Output the (X, Y) coordinate of the center of the cell containing the given text.  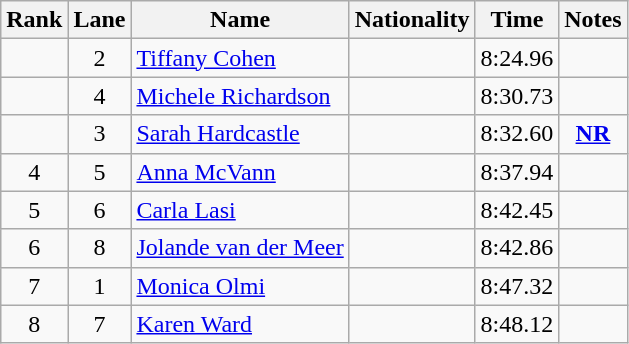
Lane (100, 20)
8:37.94 (517, 172)
Rank (34, 20)
Carla Lasi (240, 210)
2 (100, 58)
8:30.73 (517, 96)
Michele Richardson (240, 96)
Time (517, 20)
8:24.96 (517, 58)
Anna McVann (240, 172)
Nationality (412, 20)
8:47.32 (517, 286)
Monica Olmi (240, 286)
NR (593, 134)
Jolande van der Meer (240, 248)
8:48.12 (517, 324)
1 (100, 286)
Notes (593, 20)
8:42.45 (517, 210)
Sarah Hardcastle (240, 134)
Name (240, 20)
Tiffany Cohen (240, 58)
8:32.60 (517, 134)
8:42.86 (517, 248)
Karen Ward (240, 324)
3 (100, 134)
